Detect which cell encompasses the target text, then output its [x, y] center coordinate. 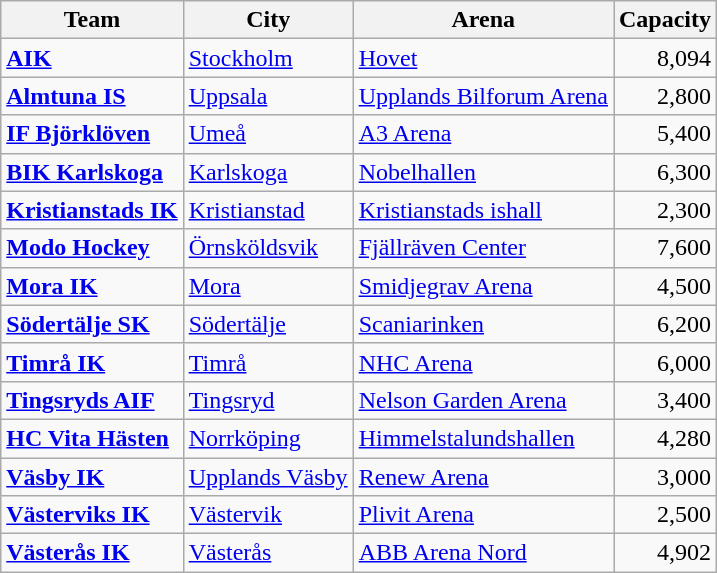
Renew Arena [483, 477]
Örnsköldsvik [268, 248]
Nobelhallen [483, 172]
Södertälje SK [92, 324]
City [268, 20]
BIK Karlskoga [92, 172]
Kristianstads IK [92, 210]
Kristianstads ishall [483, 210]
IF Björklöven [92, 134]
2,500 [666, 515]
Timrå [268, 362]
Hovet [483, 58]
2,800 [666, 96]
6,300 [666, 172]
Stockholm [268, 58]
Kristianstad [268, 210]
7,600 [666, 248]
A3 Arena [483, 134]
Västerås IK [92, 553]
4,280 [666, 438]
Fjällräven Center [483, 248]
Mora [268, 286]
Scaniarinken [483, 324]
5,400 [666, 134]
Norrköping [268, 438]
6,000 [666, 362]
Upplands Väsby [268, 477]
Västervik [268, 515]
Väsby IK [92, 477]
Södertälje [268, 324]
Västerviks IK [92, 515]
HC Vita Hästen [92, 438]
Plivit Arena [483, 515]
6,200 [666, 324]
Almtuna IS [92, 96]
Upplands Bilforum Arena [483, 96]
Nelson Garden Arena [483, 400]
3,400 [666, 400]
Karlskoga [268, 172]
Timrå IK [92, 362]
Uppsala [268, 96]
8,094 [666, 58]
Tingsryds AIF [92, 400]
Modo Hockey [92, 248]
NHC Arena [483, 362]
3,000 [666, 477]
Capacity [666, 20]
Tingsryd [268, 400]
4,500 [666, 286]
Smidjegrav Arena [483, 286]
ABB Arena Nord [483, 553]
Himmelstalundshallen [483, 438]
Team [92, 20]
Arena [483, 20]
Mora IK [92, 286]
AIK [92, 58]
2,300 [666, 210]
Västerås [268, 553]
Umeå [268, 134]
4,902 [666, 553]
